Search for the cell housing the specified text and yield its [X, Y] center coordinate. 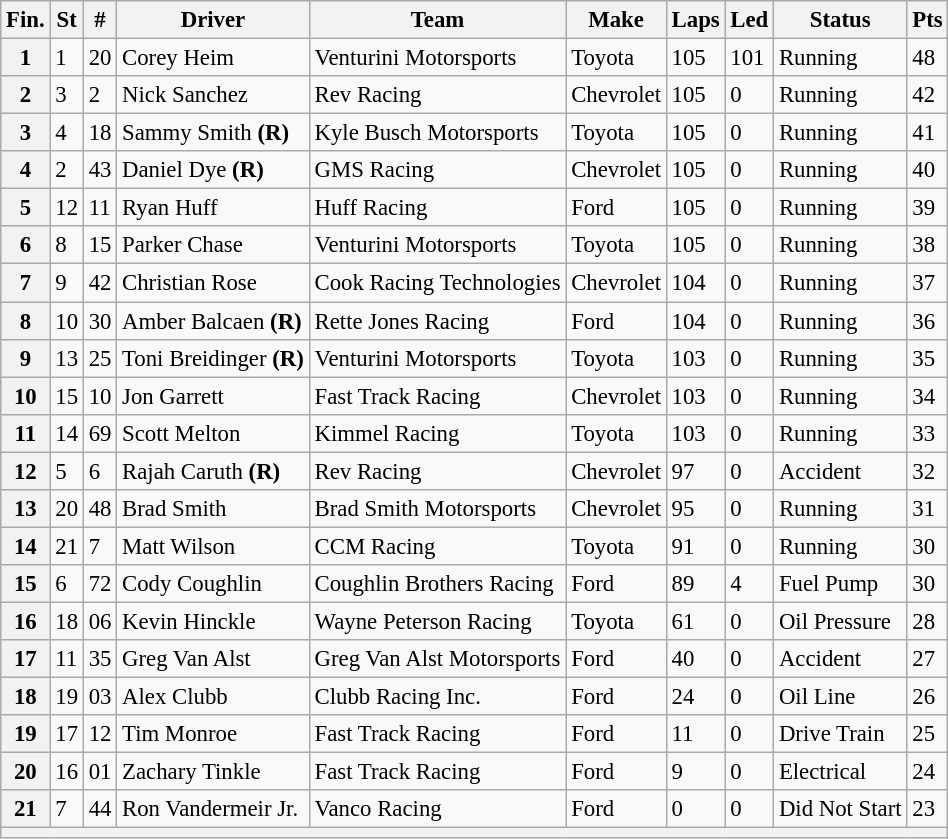
61 [696, 621]
Ron Vandermeir Jr. [213, 809]
26 [928, 697]
Jon Garrett [213, 396]
CCM Racing [438, 546]
St [66, 20]
Wayne Peterson Racing [438, 621]
37 [928, 283]
06 [100, 621]
89 [696, 584]
41 [928, 133]
Tim Monroe [213, 734]
Brad Smith [213, 509]
69 [100, 433]
Alex Clubb [213, 697]
Christian Rose [213, 283]
Oil Line [840, 697]
Kyle Busch Motorsports [438, 133]
Status [840, 20]
Fuel Pump [840, 584]
Toni Breidinger (R) [213, 358]
Did Not Start [840, 809]
03 [100, 697]
Sammy Smith (R) [213, 133]
Rajah Caruth (R) [213, 471]
Oil Pressure [840, 621]
Led [750, 20]
23 [928, 809]
36 [928, 321]
Cody Coughlin [213, 584]
91 [696, 546]
Matt Wilson [213, 546]
Pts [928, 20]
72 [100, 584]
31 [928, 509]
Brad Smith Motorsports [438, 509]
Electrical [840, 772]
Kimmel Racing [438, 433]
32 [928, 471]
Greg Van Alst Motorsports [438, 659]
Driver [213, 20]
33 [928, 433]
Rette Jones Racing [438, 321]
27 [928, 659]
Greg Van Alst [213, 659]
Corey Heim [213, 58]
101 [750, 58]
39 [928, 208]
Daniel Dye (R) [213, 170]
Ryan Huff [213, 208]
Amber Balcaen (R) [213, 321]
Coughlin Brothers Racing [438, 584]
Vanco Racing [438, 809]
01 [100, 772]
38 [928, 245]
Team [438, 20]
# [100, 20]
Kevin Hinckle [213, 621]
Laps [696, 20]
Huff Racing [438, 208]
Drive Train [840, 734]
Clubb Racing Inc. [438, 697]
44 [100, 809]
Fin. [26, 20]
Cook Racing Technologies [438, 283]
28 [928, 621]
95 [696, 509]
Nick Sanchez [213, 95]
Scott Melton [213, 433]
43 [100, 170]
GMS Racing [438, 170]
97 [696, 471]
Make [616, 20]
Zachary Tinkle [213, 772]
Parker Chase [213, 245]
34 [928, 396]
